Capture the cell that displays the provided text and extract its [X, Y] central coordinate. 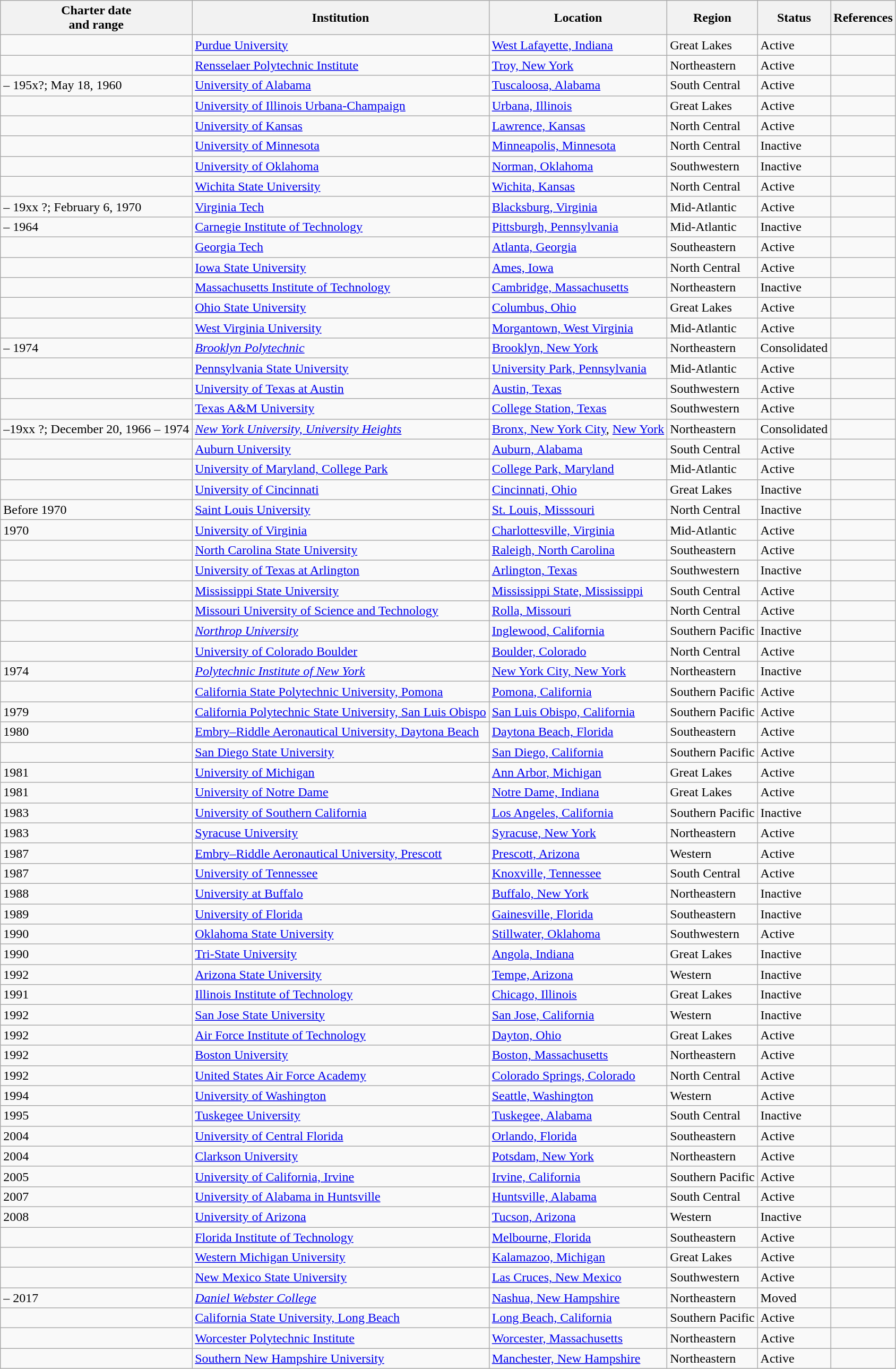
– 195x?; May 18, 1960 [97, 85]
University of Arizona [341, 1217]
Cincinnati, Ohio [578, 489]
Mississippi State University [341, 591]
West Lafayette, Indiana [578, 45]
– 1974 [97, 348]
Purdue University [341, 45]
2005 [97, 1176]
University of Alabama in Huntsville [341, 1196]
University of Texas at Austin [341, 389]
Columbus, Ohio [578, 308]
Urbana, Illinois [578, 106]
New Mexico State University [341, 1278]
Illinois Institute of Technology [341, 995]
Carnegie Institute of Technology [341, 227]
Syracuse, New York [578, 833]
University of California, Irvine [341, 1176]
San Diego State University [341, 752]
Syracuse University [341, 833]
Kalamazoo, Michigan [578, 1258]
Mississippi State, Mississippi [578, 591]
Colorado Springs, Colorado [578, 1075]
– 1964 [97, 227]
Manchester, New Hampshire [578, 1358]
University of Texas at Arlington [341, 570]
Ann Arbor, Michigan [578, 772]
1995 [97, 1116]
United States Air Force Academy [341, 1075]
University of Illinois Urbana-Champaign [341, 106]
Potsdam, New York [578, 1156]
Missouri University of Science and Technology [341, 611]
Daytona Beach, Florida [578, 732]
1988 [97, 893]
Tuskegee, Alabama [578, 1116]
University of Colorado Boulder [341, 651]
Arizona State University [341, 975]
Pennsylvania State University [341, 368]
Knoxville, Tennessee [578, 873]
Atlanta, Georgia [578, 247]
Iowa State University [341, 267]
California State University, Long Beach [341, 1318]
University of Washington [341, 1096]
1980 [97, 732]
Tuscaloosa, Alabama [578, 85]
Inglewood, California [578, 631]
Boston, Massachusetts [578, 1055]
1989 [97, 914]
Region [712, 18]
Tuskegee University [341, 1116]
San Luis Obispo, California [578, 712]
Long Beach, California [578, 1318]
Status [794, 18]
Before 1970 [97, 510]
Northrop University [341, 631]
Ohio State University [341, 308]
Charter dateand range [97, 18]
University of Kansas [341, 126]
Auburn, Alabama [578, 449]
Daniel Webster College [341, 1298]
Tri-State University [341, 954]
–19xx ?; December 20, 1966 – 1974 [97, 429]
California Polytechnic State University, San Luis Obispo [341, 712]
1974 [97, 671]
1991 [97, 995]
Minneapolis, Minnesota [578, 146]
Austin, Texas [578, 389]
University of Tennessee [341, 873]
Boulder, Colorado [578, 651]
University of Alabama [341, 85]
West Virginia University [341, 328]
Florida Institute of Technology [341, 1237]
Notre Dame, Indiana [578, 793]
Norman, Oklahoma [578, 166]
Los Angeles, California [578, 813]
College Station, Texas [578, 409]
1970 [97, 530]
Boston University [341, 1055]
Worcester, Massachusetts [578, 1338]
– 2017 [97, 1298]
1979 [97, 712]
Las Cruces, New Mexico [578, 1278]
University at Buffalo [341, 893]
Seattle, Washington [578, 1096]
Tucson, Arizona [578, 1217]
Troy, New York [578, 65]
San Jose, California [578, 1015]
San Jose State University [341, 1015]
Brooklyn Polytechnic [341, 348]
Prescott, Arizona [578, 853]
University of Southern California [341, 813]
Rolla, Missouri [578, 611]
University of Cincinnati [341, 489]
St. Louis, Misssouri [578, 510]
Tempe, Arizona [578, 975]
Orlando, Florida [578, 1136]
Worcester Polytechnic Institute [341, 1338]
Angola, Indiana [578, 954]
2008 [97, 1217]
College Park, Maryland [578, 469]
Embry–Riddle Aeronautical University, Daytona Beach [341, 732]
Southern New Hampshire University [341, 1358]
Ames, Iowa [578, 267]
University of Oklahoma [341, 166]
Virginia Tech [341, 206]
Dayton, Ohio [578, 1035]
Embry–Riddle Aeronautical University, Prescott [341, 853]
Institution [341, 18]
Wichita State University [341, 186]
Auburn University [341, 449]
Massachusetts Institute of Technology [341, 288]
Texas A&M University [341, 409]
Irvine, California [578, 1176]
Charlottesville, Virginia [578, 530]
University of Maryland, College Park [341, 469]
– 19xx ?; February 6, 1970 [97, 206]
Chicago, Illinois [578, 995]
Location [578, 18]
North Carolina State University [341, 550]
Clarkson University [341, 1156]
New York University, University Heights [341, 429]
Stillwater, Oklahoma [578, 934]
University of Central Florida [341, 1136]
Nashua, New Hampshire [578, 1298]
Moved [794, 1298]
2007 [97, 1196]
Morgantown, West Virginia [578, 328]
Lawrence, Kansas [578, 126]
California State Polytechnic University, Pomona [341, 692]
Air Force Institute of Technology [341, 1035]
University Park, Pennsylvania [578, 368]
Pomona, California [578, 692]
University of Notre Dame [341, 793]
Raleigh, North Carolina [578, 550]
Georgia Tech [341, 247]
References [863, 18]
New York City, New York [578, 671]
Huntsville, Alabama [578, 1196]
Buffalo, New York [578, 893]
Cambridge, Massachusetts [578, 288]
Wichita, Kansas [578, 186]
University of Minnesota [341, 146]
Melbourne, Florida [578, 1237]
Polytechnic Institute of New York [341, 671]
Blacksburg, Virginia [578, 206]
University of Michigan [341, 772]
San Diego, California [578, 752]
1994 [97, 1096]
Oklahoma State University [341, 934]
Bronx, New York City, New York [578, 429]
University of Virginia [341, 530]
Saint Louis University [341, 510]
Brooklyn, New York [578, 348]
Western Michigan University [341, 1258]
Gainesville, Florida [578, 914]
Pittsburgh, Pennsylvania [578, 227]
University of Florida [341, 914]
Arlington, Texas [578, 570]
Rensselaer Polytechnic Institute [341, 65]
